Return the (X, Y) coordinate for the center point of the cell that contains the specified text.  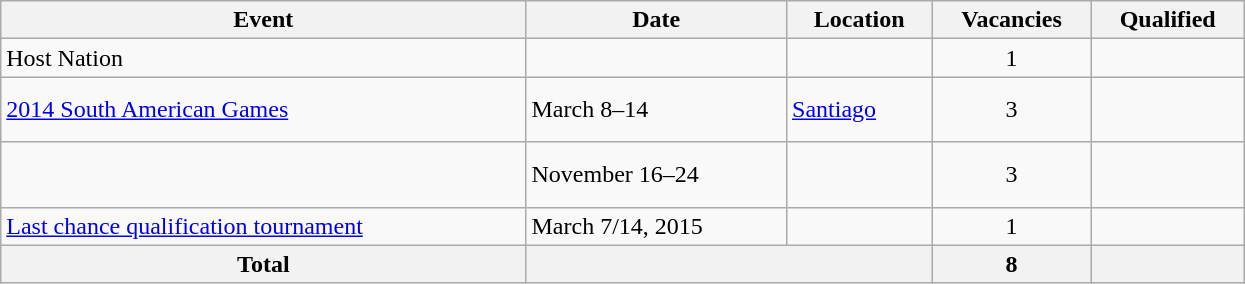
Qualified (1168, 20)
March 7/14, 2015 (656, 226)
Total (264, 264)
March 8–14 (656, 110)
8 (1012, 264)
November 16–24 (656, 174)
Vacancies (1012, 20)
Host Nation (264, 58)
Last chance qualification tournament (264, 226)
Location (860, 20)
2014 South American Games (264, 110)
Date (656, 20)
Santiago (860, 110)
Event (264, 20)
